Scan for the cell matching the given text and deliver its (X, Y) coordinate at center. 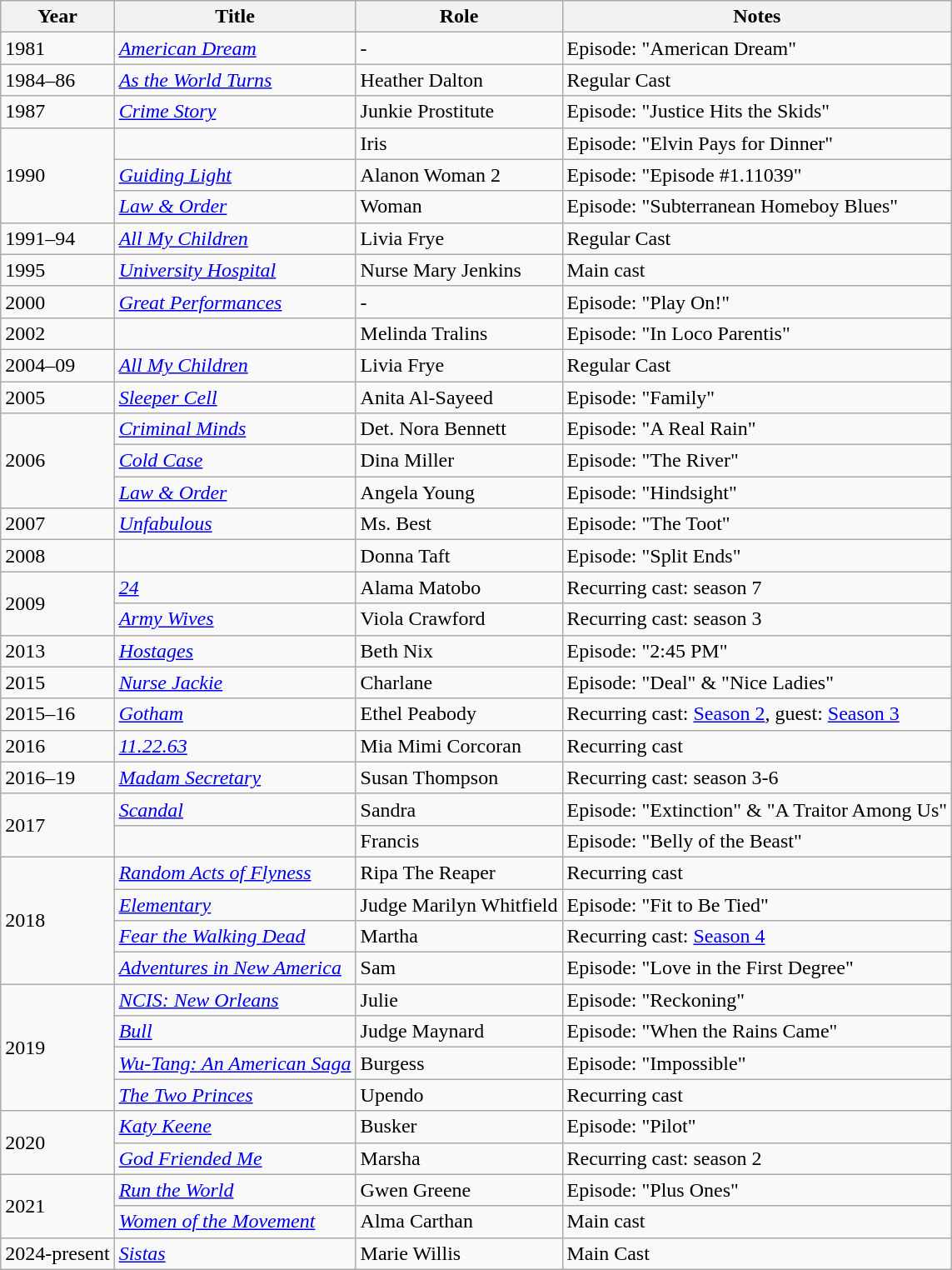
Marsha (459, 1158)
Episode: "American Dream" (757, 48)
Ethel Peabody (459, 714)
1990 (57, 175)
Judge Marilyn Whitfield (459, 904)
Year (57, 17)
Viola Crawford (459, 619)
Angela Young (459, 492)
Susan Thompson (459, 777)
Random Acts of Flyness (235, 872)
2020 (57, 1142)
Episode: "Impossible" (757, 1063)
Martha (459, 937)
Gotham (235, 714)
Episode: "Play On!" (757, 302)
Recurring cast: season 3-6 (757, 777)
Recurring cast: Season 2, guest: Season 3 (757, 714)
1984–86 (57, 80)
Notes (757, 17)
Nurse Jackie (235, 682)
24 (235, 587)
Episode: "When the Rains Came" (757, 1032)
2015 (57, 682)
2013 (57, 651)
Episode: "Justice Hits the Skids" (757, 112)
2005 (57, 397)
Unfabulous (235, 524)
Army Wives (235, 619)
Iris (459, 143)
2021 (57, 1206)
Gwen Greene (459, 1190)
Adventures in New America (235, 968)
Elementary (235, 904)
Alama Matobo (459, 587)
Judge Maynard (459, 1032)
Episode: "In Loco Parentis" (757, 333)
Episode: "Deal" & "Nice Ladies" (757, 682)
God Friended Me (235, 1158)
Katy Keene (235, 1127)
2016 (57, 746)
Alma Carthan (459, 1222)
Det. Nora Bennett (459, 429)
Woman (459, 207)
Episode: "Subterranean Homeboy Blues" (757, 207)
Fear the Walking Dead (235, 937)
Recurring cast: season 2 (757, 1158)
2009 (57, 603)
1995 (57, 270)
Episode: "Plus Ones" (757, 1190)
Run the World (235, 1190)
Wu-Tang: An American Saga (235, 1063)
11.22.63 (235, 746)
Episode: "Reckoning" (757, 1000)
Burgess (459, 1063)
Junkie Prostitute (459, 112)
Nurse Mary Jenkins (459, 270)
Episode: "Belly of the Beast" (757, 841)
Crime Story (235, 112)
Episode: "A Real Rain" (757, 429)
2008 (57, 556)
Sandra (459, 809)
1981 (57, 48)
Anita Al-Sayeed (459, 397)
2000 (57, 302)
Dina Miller (459, 461)
Episode: "Elvin Pays for Dinner" (757, 143)
Episode: "Fit to Be Tied" (757, 904)
2002 (57, 333)
Mia Mimi Corcoran (459, 746)
Episode: "Pilot" (757, 1127)
Madam Secretary (235, 777)
Episode: "The River" (757, 461)
Cold Case (235, 461)
Main Cast (757, 1253)
Episode: "Split Ends" (757, 556)
The Two Princes (235, 1095)
Role (459, 17)
Sistas (235, 1253)
2016–19 (57, 777)
Hostages (235, 651)
Great Performances (235, 302)
Marie Willis (459, 1253)
Episode: "Family" (757, 397)
Guiding Light (235, 175)
Ms. Best (459, 524)
American Dream (235, 48)
2007 (57, 524)
Episode: "Episode #1.11039" (757, 175)
1987 (57, 112)
2017 (57, 825)
Busker (459, 1127)
2018 (57, 920)
Charlane (459, 682)
Sam (459, 968)
Episode: "Extinction" & "A Traitor Among Us" (757, 809)
Alanon Woman 2 (459, 175)
Recurring cast: season 3 (757, 619)
Beth Nix (459, 651)
Recurring cast: season 7 (757, 587)
Sleeper Cell (235, 397)
2015–16 (57, 714)
Scandal (235, 809)
Episode: "Hindsight" (757, 492)
Episode: "Love in the First Degree" (757, 968)
Melinda Tralins (459, 333)
Francis (459, 841)
Women of the Movement (235, 1222)
NCIS: New Orleans (235, 1000)
Ripa The Reaper (459, 872)
Julie (459, 1000)
University Hospital (235, 270)
Title (235, 17)
Episode: "The Toot" (757, 524)
Recurring cast: Season 4 (757, 937)
2006 (57, 461)
Criminal Minds (235, 429)
As the World Turns (235, 80)
1991–94 (57, 238)
Bull (235, 1032)
2024-present (57, 1253)
2019 (57, 1047)
Episode: "2:45 PM" (757, 651)
2004–09 (57, 365)
Heather Dalton (459, 80)
Upendo (459, 1095)
Donna Taft (459, 556)
